Return [x, y] of the center of cell containing provided text 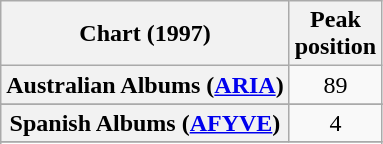
89 [335, 85]
Chart (1997) [145, 34]
Australian Albums (ARIA) [145, 85]
4 [335, 123]
Peakposition [335, 34]
Spanish Albums (AFYVE) [145, 123]
